Determine the (X, Y) coordinate at the center of the cell enclosing the given text.  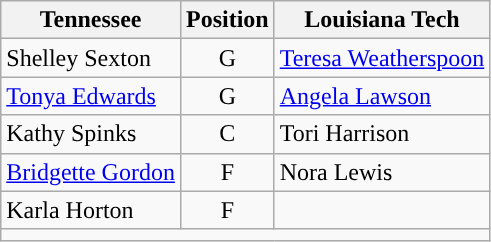
Bridgette Gordon (91, 172)
Teresa Weatherspoon (382, 58)
Tennessee (91, 20)
Shelley Sexton (91, 58)
C (227, 134)
Angela Lawson (382, 96)
Position (227, 20)
Louisiana Tech (382, 20)
Nora Lewis (382, 172)
Tonya Edwards (91, 96)
Karla Horton (91, 210)
Kathy Spinks (91, 134)
Tori Harrison (382, 134)
